Determine the (x, y) coordinate at the center of the cell enclosing the given text.  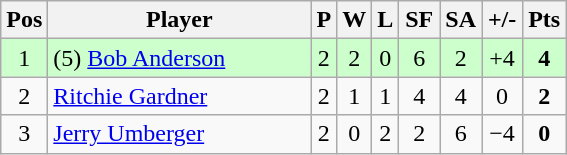
Jerry Umberger (180, 134)
W (354, 20)
Pts (544, 20)
Pos (24, 20)
+/- (502, 20)
Ritchie Gardner (180, 96)
Player (180, 20)
SA (461, 20)
+4 (502, 58)
(5) Bob Anderson (180, 58)
P (324, 20)
SF (420, 20)
L (386, 20)
−4 (502, 134)
3 (24, 134)
